For the text-containing cell, return its midpoint in (x, y) coordinate format. 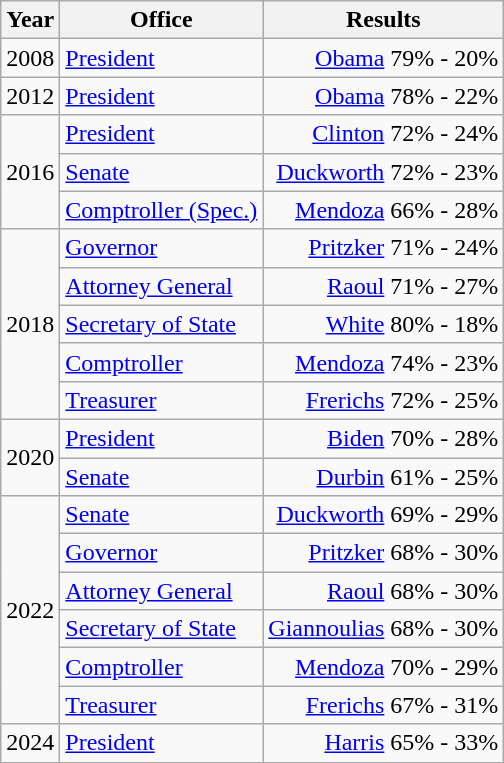
2020 (30, 457)
2022 (30, 610)
Harris 65% - 33% (384, 743)
White 80% - 18% (384, 324)
Pritzker 68% - 30% (384, 553)
Mendoza 70% - 29% (384, 667)
2012 (30, 96)
Year (30, 20)
2024 (30, 743)
Obama 79% - 20% (384, 58)
Frerichs 67% - 31% (384, 705)
Mendoza 66% - 28% (384, 210)
Office (162, 20)
Duckworth 69% - 29% (384, 515)
Comptroller (Spec.) (162, 210)
Mendoza 74% - 23% (384, 362)
Clinton 72% - 24% (384, 134)
Results (384, 20)
2018 (30, 324)
Biden 70% - 28% (384, 438)
Raoul 68% - 30% (384, 591)
Pritzker 71% - 24% (384, 248)
Frerichs 72% - 25% (384, 400)
2008 (30, 58)
2016 (30, 172)
Raoul 71% - 27% (384, 286)
Durbin 61% - 25% (384, 477)
Giannoulias 68% - 30% (384, 629)
Obama 78% - 22% (384, 96)
Duckworth 72% - 23% (384, 172)
